Locate the cell with the specified text and output its (X, Y) center coordinate. 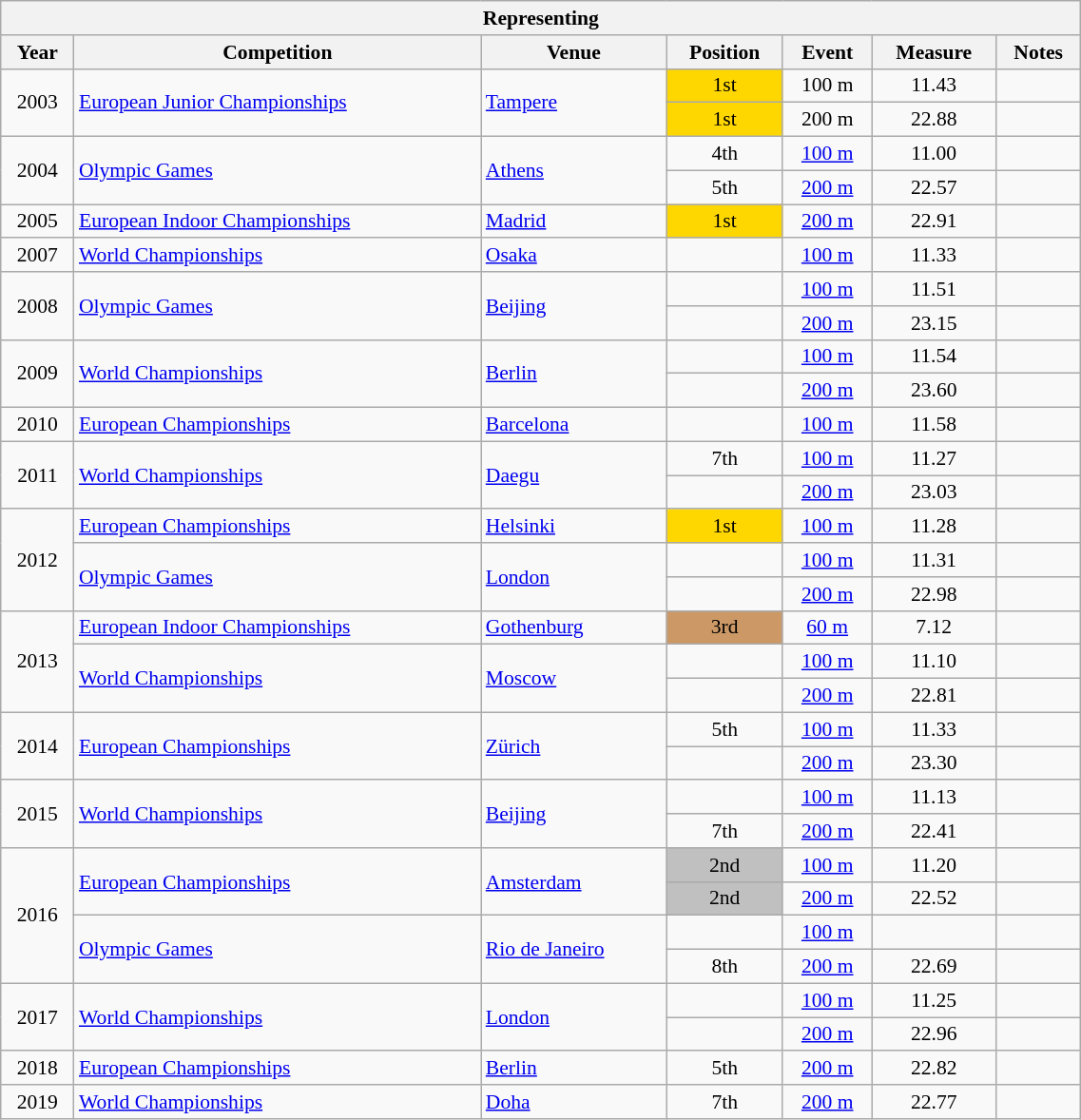
11.25 (934, 1000)
2007 (38, 256)
Tampere (574, 103)
Athens (574, 171)
Notes (1038, 52)
22.52 (934, 898)
22.82 (934, 1069)
2012 (38, 561)
4th (724, 154)
Event (827, 52)
22.88 (934, 120)
2016 (38, 916)
Rio de Janeiro (574, 949)
11.20 (934, 865)
Venue (574, 52)
11.43 (934, 86)
11.27 (934, 458)
11.31 (934, 560)
Year (38, 52)
3rd (724, 628)
Gothenburg (574, 628)
Measure (934, 52)
60 m (827, 628)
2010 (38, 425)
22.41 (934, 831)
Competition (278, 52)
7.12 (934, 628)
2004 (38, 171)
22.57 (934, 187)
2009 (38, 373)
22.77 (934, 1102)
Osaka (574, 256)
11.58 (934, 425)
23.03 (934, 492)
22.91 (934, 222)
2011 (38, 475)
11.51 (934, 289)
2003 (38, 103)
22.96 (934, 1034)
23.30 (934, 763)
Madrid (574, 222)
23.15 (934, 323)
2017 (38, 1017)
Representing (541, 18)
22.69 (934, 967)
2014 (38, 745)
8th (724, 967)
Amsterdam (574, 882)
11.10 (934, 662)
11.13 (934, 798)
11.00 (934, 154)
23.60 (934, 391)
2013 (38, 662)
2015 (38, 814)
Position (724, 52)
Zürich (574, 745)
11.54 (934, 357)
Doha (574, 1102)
22.98 (934, 594)
Barcelona (574, 425)
2005 (38, 222)
2019 (38, 1102)
European Junior Championships (278, 103)
Daegu (574, 475)
11.28 (934, 527)
Moscow (574, 679)
Helsinki (574, 527)
22.81 (934, 696)
2018 (38, 1069)
2008 (38, 306)
